Provide the (X, Y) coordinate of the cell's center where the given text is located.  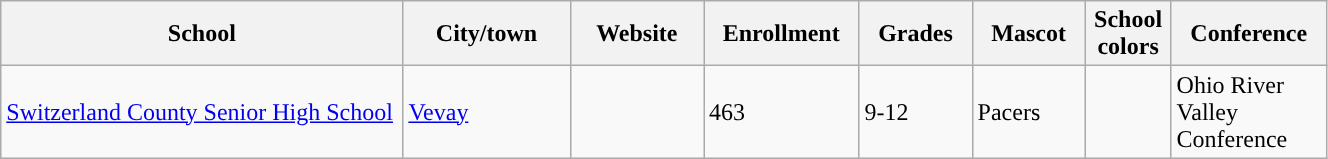
Conference (1248, 34)
Mascot (1028, 34)
School (202, 34)
Vevay (486, 112)
Grades (916, 34)
Enrollment (782, 34)
Website (636, 34)
9-12 (916, 112)
School colors (1128, 34)
Ohio River Valley Conference (1248, 112)
City/town (486, 34)
463 (782, 112)
Switzerland County Senior High School (202, 112)
Pacers (1028, 112)
